Return (X, Y) of the center of cell containing provided text 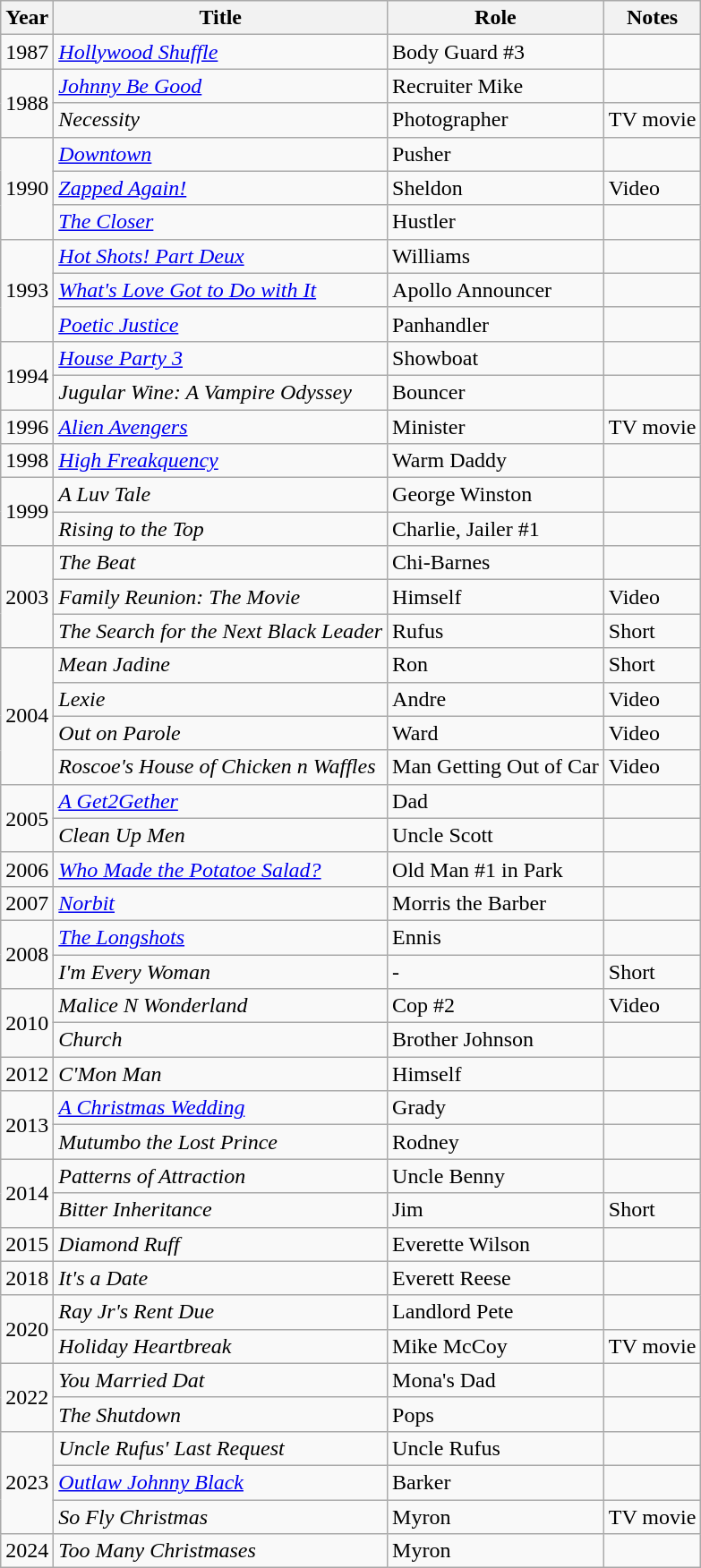
1994 (27, 375)
So Fly Christmas (220, 1517)
The Longshots (220, 937)
Hustler (496, 222)
1993 (27, 290)
Ennis (496, 937)
Barker (496, 1482)
You Married Dat (220, 1380)
2015 (27, 1244)
Jim (496, 1210)
Zapped Again! (220, 188)
Photographer (496, 120)
2004 (27, 716)
Uncle Benny (496, 1176)
Everette Wilson (496, 1244)
Mean Jadine (220, 665)
Bouncer (496, 392)
Showboat (496, 358)
Hot Shots! Part Deux (220, 256)
2005 (27, 818)
Grady (496, 1108)
Too Many Christmases (220, 1551)
Patterns of Attraction (220, 1176)
It's a Date (220, 1278)
High Freakquency (220, 461)
1998 (27, 461)
Charlie, Jailer #1 (496, 529)
Williams (496, 256)
What's Love Got to Do with It (220, 290)
Necessity (220, 120)
George Winston (496, 495)
Rising to the Top (220, 529)
Notes (652, 18)
2013 (27, 1125)
2024 (27, 1551)
1999 (27, 512)
Mona's Dad (496, 1380)
Bitter Inheritance (220, 1210)
Old Man #1 in Park (496, 869)
Downtown (220, 154)
1987 (27, 52)
Diamond Ruff (220, 1244)
Rodney (496, 1142)
Outlaw Johnny Black (220, 1482)
C'Mon Man (220, 1074)
Chi-Barnes (496, 563)
Ray Jr's Rent Due (220, 1312)
2014 (27, 1193)
Clean Up Men (220, 835)
The Search for the Next Black Leader (220, 631)
Hollywood Shuffle (220, 52)
Everett Reese (496, 1278)
1996 (27, 427)
- (496, 971)
The Beat (220, 563)
Warm Daddy (496, 461)
Norbit (220, 903)
Family Reunion: The Movie (220, 597)
A Get2Gether (220, 801)
Uncle Scott (496, 835)
2018 (27, 1278)
Ward (496, 733)
Body Guard #3 (496, 52)
Malice N Wonderland (220, 1006)
Andre (496, 699)
Apollo Announcer (496, 290)
Mutumbo the Lost Prince (220, 1142)
Minister (496, 427)
Pops (496, 1414)
Poetic Justice (220, 324)
Recruiter Mike (496, 86)
Jugular Wine: A Vampire Odyssey (220, 392)
Who Made the Potatoe Salad? (220, 869)
Church (220, 1040)
2022 (27, 1397)
1988 (27, 103)
The Closer (220, 222)
Pusher (496, 154)
2012 (27, 1074)
Dad (496, 801)
Panhandler (496, 324)
2003 (27, 597)
2020 (27, 1329)
A Christmas Wedding (220, 1108)
Rufus (496, 631)
Man Getting Out of Car (496, 767)
Johnny Be Good (220, 86)
Sheldon (496, 188)
Brother Johnson (496, 1040)
Holiday Heartbreak (220, 1346)
Roscoe's House of Chicken n Waffles (220, 767)
Morris the Barber (496, 903)
Uncle Rufus (496, 1448)
2010 (27, 1023)
I'm Every Woman (220, 971)
Lexie (220, 699)
Title (220, 18)
2008 (27, 954)
Ron (496, 665)
Role (496, 18)
Cop #2 (496, 1006)
1990 (27, 188)
2006 (27, 869)
House Party 3 (220, 358)
2023 (27, 1482)
Year (27, 18)
Alien Avengers (220, 427)
Out on Parole (220, 733)
Mike McCoy (496, 1346)
2007 (27, 903)
The Shutdown (220, 1414)
Landlord Pete (496, 1312)
A Luv Tale (220, 495)
Uncle Rufus' Last Request (220, 1448)
